Pinpoint the cell where the given text exists, returning its [X, Y] midpoint coordinate. 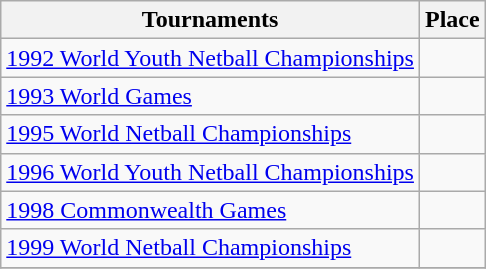
1996 World Youth Netball Championships [210, 172]
1999 World Netball Championships [210, 248]
1998 Commonwealth Games [210, 210]
1993 World Games [210, 96]
Tournaments [210, 20]
1992 World Youth Netball Championships [210, 58]
Place [452, 20]
1995 World Netball Championships [210, 134]
